Search for the cell housing the specified text and yield its (X, Y) center coordinate. 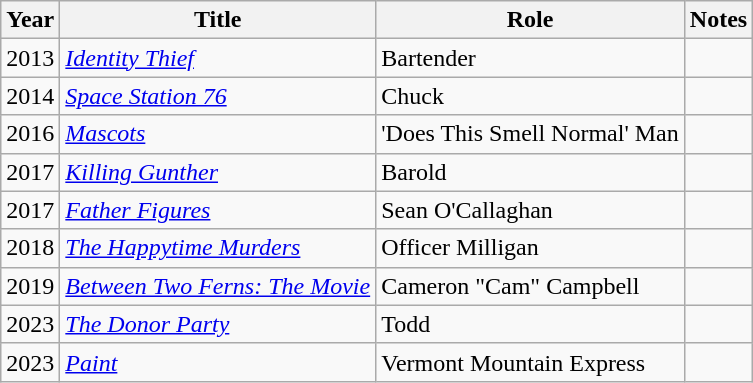
2019 (30, 286)
The Happytime Murders (218, 248)
Notes (718, 20)
Barold (530, 172)
Space Station 76 (218, 96)
2016 (30, 134)
2013 (30, 58)
Between Two Ferns: The Movie (218, 286)
Todd (530, 324)
Paint (218, 362)
Identity Thief (218, 58)
Sean O'Callaghan (530, 210)
Officer Milligan (530, 248)
Year (30, 20)
Father Figures (218, 210)
Mascots (218, 134)
2014 (30, 96)
Role (530, 20)
Killing Gunther (218, 172)
Cameron "Cam" Campbell (530, 286)
The Donor Party (218, 324)
'Does This Smell Normal' Man (530, 134)
Bartender (530, 58)
Vermont Mountain Express (530, 362)
2018 (30, 248)
Title (218, 20)
Chuck (530, 96)
